Locate the cell with the specified text and output its [X, Y] center coordinate. 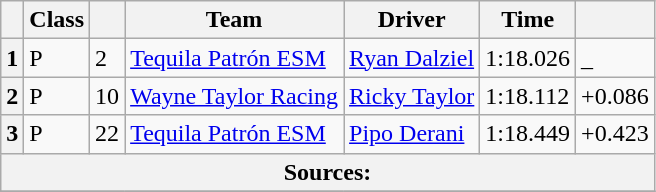
1 [12, 58]
1:18.449 [528, 134]
22 [108, 134]
+0.423 [616, 134]
Sources: [328, 172]
Driver [412, 20]
Team [234, 20]
Time [528, 20]
Wayne Taylor Racing [234, 96]
Ricky Taylor [412, 96]
_ [616, 58]
Ryan Dalziel [412, 58]
+0.086 [616, 96]
1:18.112 [528, 96]
Class [57, 20]
1:18.026 [528, 58]
10 [108, 96]
Pipo Derani [412, 134]
3 [12, 134]
